Detect which cell encompasses the target text, then output its [x, y] center coordinate. 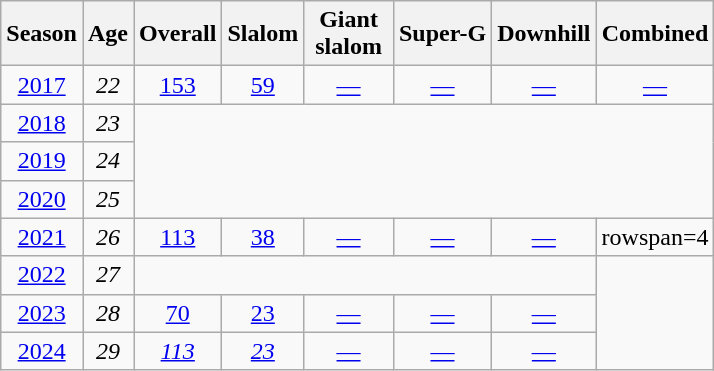
Combined [655, 34]
Giant slalom [349, 34]
Slalom [263, 34]
26 [108, 237]
rowspan=4 [655, 237]
2024 [42, 351]
2020 [42, 199]
Overall [178, 34]
22 [108, 85]
2019 [42, 161]
2018 [42, 123]
2021 [42, 237]
27 [108, 275]
28 [108, 313]
25 [108, 199]
2017 [42, 85]
Super-G [442, 34]
59 [263, 85]
2022 [42, 275]
Season [42, 34]
29 [108, 351]
24 [108, 161]
153 [178, 85]
2023 [42, 313]
Downhill [544, 34]
38 [263, 237]
70 [178, 313]
Age [108, 34]
